Scan for the cell matching the given text and deliver its [x, y] coordinate at center. 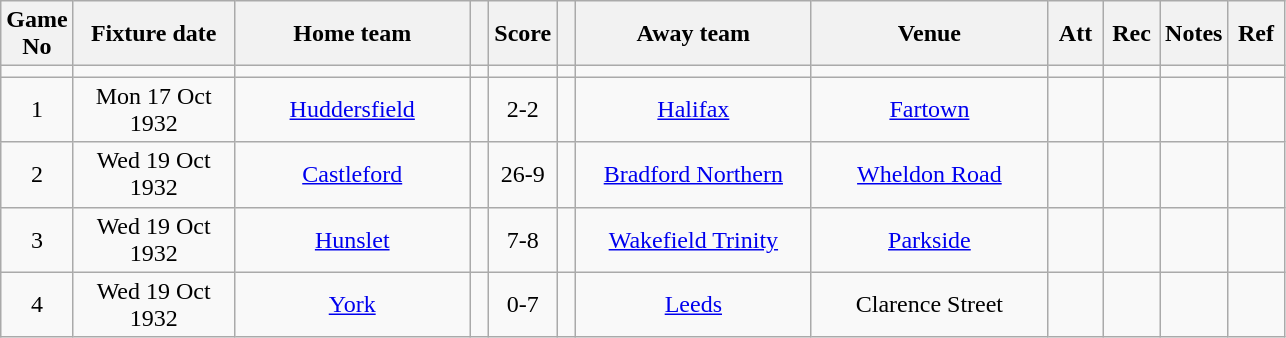
Halifax [693, 110]
3 [37, 240]
Clarence Street [929, 304]
Leeds [693, 304]
Bradford Northern [693, 174]
Att [1075, 34]
Parkside [929, 240]
Wheldon Road [929, 174]
Notes [1194, 34]
Venue [929, 34]
Score [523, 34]
7-8 [523, 240]
Ref [1256, 34]
Game No [37, 34]
Rec [1132, 34]
Huddersfield [352, 110]
0-7 [523, 304]
Home team [352, 34]
Fixture date [154, 34]
Mon 17 Oct 1932 [154, 110]
Hunslet [352, 240]
1 [37, 110]
2-2 [523, 110]
Castleford [352, 174]
Fartown [929, 110]
4 [37, 304]
Wakefield Trinity [693, 240]
Away team [693, 34]
2 [37, 174]
York [352, 304]
26-9 [523, 174]
